Search for the cell housing the specified text and yield its [x, y] center coordinate. 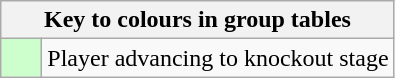
Key to colours in group tables [198, 20]
Player advancing to knockout stage [218, 58]
